Search for the cell housing the specified text and yield its [X, Y] center coordinate. 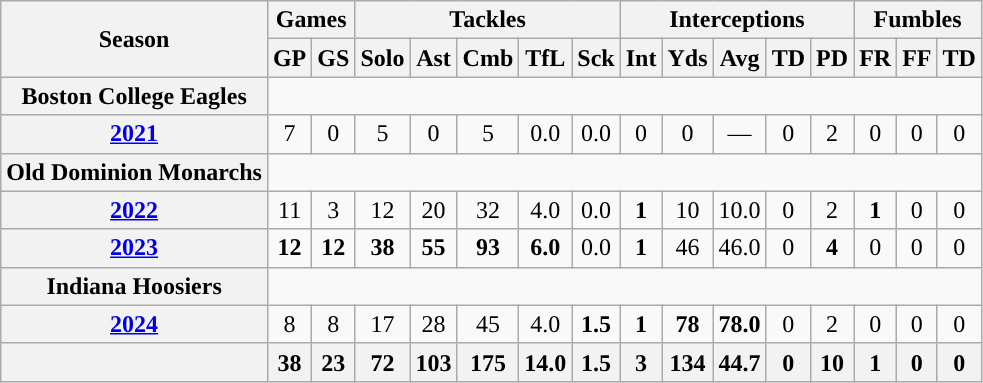
134 [688, 362]
78 [688, 324]
Tackles [488, 20]
2023 [134, 248]
Cmb [488, 58]
Games [310, 20]
Yds [688, 58]
PD [832, 58]
Sck [596, 58]
Interceptions [736, 20]
93 [488, 248]
17 [382, 324]
44.7 [740, 362]
FF [917, 58]
Boston College Eagles [134, 96]
72 [382, 362]
78.0 [740, 324]
2021 [134, 134]
20 [434, 210]
Ast [434, 58]
46.0 [740, 248]
10.0 [740, 210]
4 [832, 248]
28 [434, 324]
45 [488, 324]
11 [289, 210]
Avg [740, 58]
55 [434, 248]
2022 [134, 210]
Season [134, 39]
Solo [382, 58]
103 [434, 362]
175 [488, 362]
46 [688, 248]
GP [289, 58]
14.0 [546, 362]
Fumbles [918, 20]
TfL [546, 58]
Old Dominion Monarchs [134, 172]
— [740, 134]
7 [289, 134]
2024 [134, 324]
GS [334, 58]
32 [488, 210]
Indiana Hoosiers [134, 286]
FR [876, 58]
6.0 [546, 248]
23 [334, 362]
Int [641, 58]
